Determine the [x, y] coordinate at the center of the cell enclosing the given text.  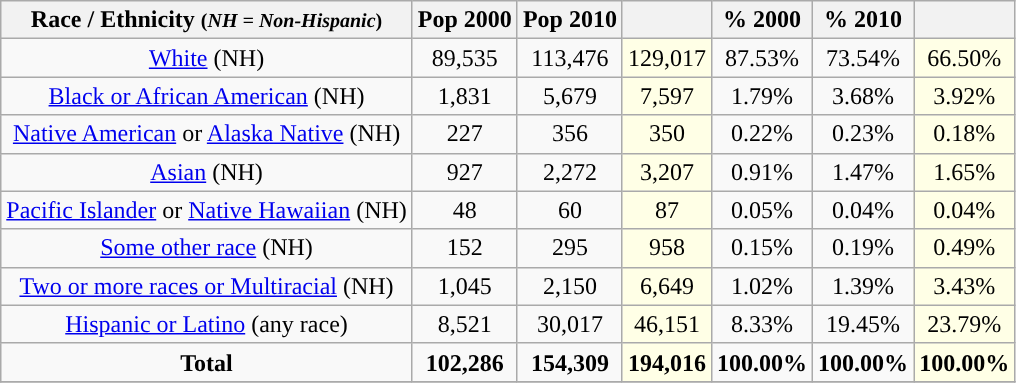
7,597 [666, 96]
Pacific Islander or Native Hawaiian (NH) [207, 210]
0.05% [762, 210]
8.33% [762, 324]
0.49% [964, 248]
3.43% [964, 286]
73.54% [864, 58]
Pop 2010 [570, 20]
Asian (NH) [207, 172]
0.19% [864, 248]
46,151 [666, 324]
Two or more races or Multiracial (NH) [207, 286]
0.22% [762, 134]
3,207 [666, 172]
0.18% [964, 134]
958 [666, 248]
Native American or Alaska Native (NH) [207, 134]
30,017 [570, 324]
350 [666, 134]
Race / Ethnicity (NH = Non-Hispanic) [207, 20]
Black or African American (NH) [207, 96]
23.79% [964, 324]
% 2000 [762, 20]
227 [464, 134]
1.65% [964, 172]
356 [570, 134]
0.91% [762, 172]
1,831 [464, 96]
1.39% [864, 286]
154,309 [570, 362]
% 2010 [864, 20]
Pop 2000 [464, 20]
5,679 [570, 96]
66.50% [964, 58]
Total [207, 362]
1.79% [762, 96]
1,045 [464, 286]
1.47% [864, 172]
48 [464, 210]
87 [666, 210]
102,286 [464, 362]
87.53% [762, 58]
0.23% [864, 134]
152 [464, 248]
89,535 [464, 58]
194,016 [666, 362]
2,272 [570, 172]
129,017 [666, 58]
Hispanic or Latino (any race) [207, 324]
113,476 [570, 58]
927 [464, 172]
0.15% [762, 248]
3.92% [964, 96]
3.68% [864, 96]
8,521 [464, 324]
White (NH) [207, 58]
1.02% [762, 286]
6,649 [666, 286]
295 [570, 248]
19.45% [864, 324]
60 [570, 210]
2,150 [570, 286]
Some other race (NH) [207, 248]
